Return the [x, y] coordinate for the center point of the cell that contains the specified text.  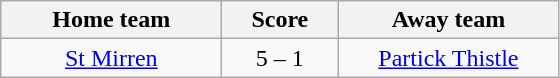
Away team [448, 20]
St Mirren [112, 58]
Partick Thistle [448, 58]
Score [280, 20]
Home team [112, 20]
5 – 1 [280, 58]
